Locate the cell with the specified text and output its (x, y) center coordinate. 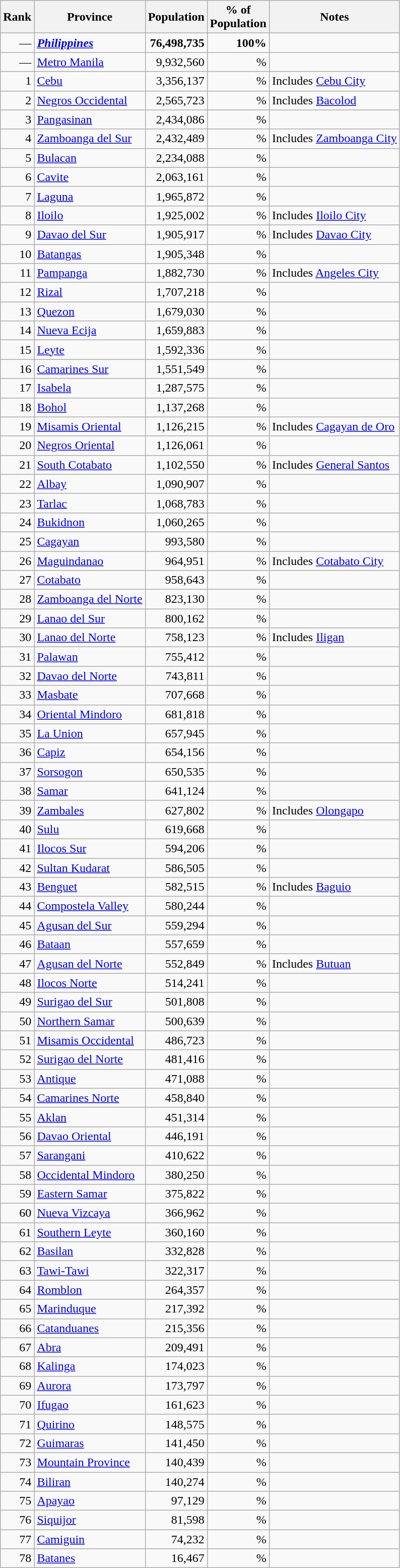
16 (17, 369)
39 (17, 810)
Marinduque (90, 1309)
33 (17, 695)
Pangasinan (90, 119)
Tawi-Tawi (90, 1271)
45 (17, 925)
69 (17, 1386)
1,905,917 (176, 234)
Oriental Mindoro (90, 714)
30 (17, 638)
Ilocos Norte (90, 983)
Includes Iloilo City (335, 215)
366,962 (176, 1213)
Davao del Norte (90, 676)
74 (17, 1481)
758,123 (176, 638)
97,129 (176, 1501)
46 (17, 945)
Includes Butuan (335, 964)
Northern Samar (90, 1021)
100% (238, 43)
44 (17, 906)
Sarangani (90, 1155)
1,068,783 (176, 503)
Lanao del Sur (90, 618)
74,232 (176, 1539)
Cebu (90, 81)
Includes Cotabato City (335, 561)
81,598 (176, 1520)
Cotabato (90, 580)
Capiz (90, 752)
24 (17, 522)
Camarines Sur (90, 369)
Catanduanes (90, 1328)
13 (17, 311)
51 (17, 1040)
56 (17, 1136)
681,818 (176, 714)
42 (17, 867)
800,162 (176, 618)
322,317 (176, 1271)
557,659 (176, 945)
958,643 (176, 580)
654,156 (176, 752)
Guimaras (90, 1443)
1,905,348 (176, 254)
582,515 (176, 887)
215,356 (176, 1328)
Davao Oriental (90, 1136)
South Cotabato (90, 465)
Isabela (90, 388)
32 (17, 676)
Includes Zamboanga City (335, 139)
823,130 (176, 599)
Siquijor (90, 1520)
64 (17, 1290)
Aklan (90, 1117)
8 (17, 215)
Davao del Sur (90, 234)
59 (17, 1194)
Bulacan (90, 158)
Lanao del Norte (90, 638)
Sulu (90, 829)
Rank (17, 17)
Occidental Mindoro (90, 1175)
53 (17, 1079)
619,668 (176, 829)
36 (17, 752)
5 (17, 158)
71 (17, 1424)
Agusan del Sur (90, 925)
Includes Davao City (335, 234)
Romblon (90, 1290)
1,965,872 (176, 196)
76 (17, 1520)
481,416 (176, 1059)
Masbate (90, 695)
38 (17, 791)
19 (17, 426)
Aurora (90, 1386)
Abra (90, 1347)
Kalinga (90, 1366)
Palawan (90, 657)
641,124 (176, 791)
1,707,218 (176, 292)
Apayao (90, 1501)
12 (17, 292)
141,450 (176, 1443)
72 (17, 1443)
Zambales (90, 810)
209,491 (176, 1347)
Includes Angeles City (335, 273)
Tarlac (90, 503)
Negros Oriental (90, 446)
Compostela Valley (90, 906)
Philippines (90, 43)
375,822 (176, 1194)
68 (17, 1366)
586,505 (176, 867)
Surigao del Norte (90, 1059)
360,160 (176, 1232)
743,811 (176, 676)
Includes Iligan (335, 638)
964,951 (176, 561)
73 (17, 1462)
500,639 (176, 1021)
Maguindanao (90, 561)
458,840 (176, 1098)
Ifugao (90, 1405)
60 (17, 1213)
25 (17, 541)
9,932,560 (176, 62)
20 (17, 446)
54 (17, 1098)
Ilocos Sur (90, 848)
552,849 (176, 964)
1,679,030 (176, 311)
140,274 (176, 1481)
161,623 (176, 1405)
Includes General Santos (335, 465)
14 (17, 331)
Quezon (90, 311)
Metro Manila (90, 62)
29 (17, 618)
1,659,883 (176, 331)
67 (17, 1347)
57 (17, 1155)
559,294 (176, 925)
Includes Olongapo (335, 810)
9 (17, 234)
Samar (90, 791)
37 (17, 772)
Laguna (90, 196)
1,592,336 (176, 350)
49 (17, 1002)
148,575 (176, 1424)
Iloilo (90, 215)
66 (17, 1328)
Includes Baguio (335, 887)
Misamis Oriental (90, 426)
1,925,002 (176, 215)
75 (17, 1501)
471,088 (176, 1079)
Sultan Kudarat (90, 867)
Notes (335, 17)
Camarines Norte (90, 1098)
40 (17, 829)
Southern Leyte (90, 1232)
34 (17, 714)
31 (17, 657)
1,287,575 (176, 388)
17 (17, 388)
Batangas (90, 254)
707,668 (176, 695)
28 (17, 599)
47 (17, 964)
514,241 (176, 983)
Bukidnon (90, 522)
35 (17, 733)
1,137,268 (176, 407)
993,580 (176, 541)
650,535 (176, 772)
451,314 (176, 1117)
2,234,088 (176, 158)
62 (17, 1251)
1,090,907 (176, 484)
4 (17, 139)
48 (17, 983)
Eastern Samar (90, 1194)
217,392 (176, 1309)
Sorsogon (90, 772)
Negros Occidental (90, 100)
Cavite (90, 177)
Camiguin (90, 1539)
2 (17, 100)
3,356,137 (176, 81)
410,622 (176, 1155)
501,808 (176, 1002)
Nueva Ecija (90, 331)
Leyte (90, 350)
Includes Cebu City (335, 81)
70 (17, 1405)
Bataan (90, 945)
43 (17, 887)
174,023 (176, 1366)
27 (17, 580)
Surigao del Sur (90, 1002)
50 (17, 1021)
Basilan (90, 1251)
Albay (90, 484)
1,126,215 (176, 426)
Zamboanga del Norte (90, 599)
Province (90, 17)
11 (17, 273)
Includes Bacolod (335, 100)
657,945 (176, 733)
52 (17, 1059)
15 (17, 350)
Population (176, 17)
755,412 (176, 657)
63 (17, 1271)
Biliran (90, 1481)
23 (17, 503)
La Union (90, 733)
173,797 (176, 1386)
77 (17, 1539)
10 (17, 254)
1,102,550 (176, 465)
627,802 (176, 810)
Benguet (90, 887)
Zamboanga del Sur (90, 139)
21 (17, 465)
580,244 (176, 906)
Cagayan (90, 541)
486,723 (176, 1040)
446,191 (176, 1136)
1 (17, 81)
58 (17, 1175)
Includes Cagayan de Oro (335, 426)
Batanes (90, 1558)
Antique (90, 1079)
594,206 (176, 848)
78 (17, 1558)
Quirino (90, 1424)
Agusan del Norte (90, 964)
26 (17, 561)
1,551,549 (176, 369)
41 (17, 848)
22 (17, 484)
6 (17, 177)
Mountain Province (90, 1462)
140,439 (176, 1462)
2,063,161 (176, 177)
65 (17, 1309)
332,828 (176, 1251)
18 (17, 407)
2,434,086 (176, 119)
% ofPopulation (238, 17)
1,882,730 (176, 273)
Misamis Occidental (90, 1040)
2,565,723 (176, 100)
16,467 (176, 1558)
380,250 (176, 1175)
76,498,735 (176, 43)
Pampanga (90, 273)
1,126,061 (176, 446)
7 (17, 196)
Bohol (90, 407)
1,060,265 (176, 522)
55 (17, 1117)
61 (17, 1232)
Nueva Vizcaya (90, 1213)
2,432,489 (176, 139)
3 (17, 119)
Rizal (90, 292)
264,357 (176, 1290)
